Extract the [X, Y] coordinate from the center of the cell holding the provided text.  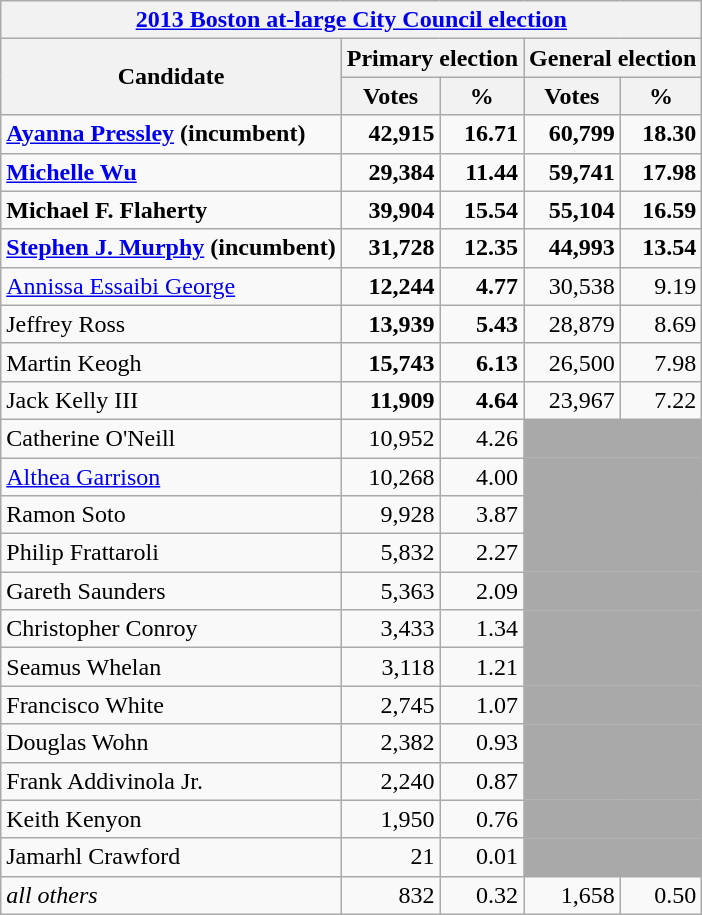
7.98 [661, 362]
Frank Addivinola Jr. [171, 781]
Martin Keogh [171, 362]
Gareth Saunders [171, 591]
Annissa Essaibi George [171, 286]
all others [171, 895]
2013 Boston at-large City Council election [352, 20]
Jack Kelly III [171, 400]
4.64 [482, 400]
15,743 [390, 362]
2.09 [482, 591]
0.93 [482, 743]
30,538 [572, 286]
26,500 [572, 362]
0.50 [661, 895]
3,433 [390, 629]
13.54 [661, 248]
2.27 [482, 553]
Ayanna Pressley (incumbent) [171, 134]
Primary election [432, 58]
1,658 [572, 895]
1.21 [482, 667]
42,915 [390, 134]
0.01 [482, 857]
Ramon Soto [171, 515]
16.71 [482, 134]
Jeffrey Ross [171, 324]
Michelle Wu [171, 172]
2,382 [390, 743]
0.87 [482, 781]
7.22 [661, 400]
15.54 [482, 210]
1.34 [482, 629]
Seamus Whelan [171, 667]
2,745 [390, 705]
1,950 [390, 819]
31,728 [390, 248]
59,741 [572, 172]
55,104 [572, 210]
39,904 [390, 210]
44,993 [572, 248]
5,363 [390, 591]
0.32 [482, 895]
12.35 [482, 248]
832 [390, 895]
Jamarhl Crawford [171, 857]
16.59 [661, 210]
6.13 [482, 362]
Francisco White [171, 705]
9,928 [390, 515]
10,268 [390, 477]
21 [390, 857]
5,832 [390, 553]
Candidate [171, 77]
Catherine O'Neill [171, 438]
3.87 [482, 515]
0.76 [482, 819]
5.43 [482, 324]
18.30 [661, 134]
Michael F. Flaherty [171, 210]
4.26 [482, 438]
4.77 [482, 286]
60,799 [572, 134]
8.69 [661, 324]
Douglas Wohn [171, 743]
9.19 [661, 286]
Stephen J. Murphy (incumbent) [171, 248]
1.07 [482, 705]
17.98 [661, 172]
2,240 [390, 781]
23,967 [572, 400]
11.44 [482, 172]
29,384 [390, 172]
Christopher Conroy [171, 629]
3,118 [390, 667]
4.00 [482, 477]
28,879 [572, 324]
11,909 [390, 400]
10,952 [390, 438]
Philip Frattaroli [171, 553]
General election [613, 58]
Keith Kenyon [171, 819]
Althea Garrison [171, 477]
12,244 [390, 286]
13,939 [390, 324]
